Pinpoint the cell where the given text exists, returning its [X, Y] midpoint coordinate. 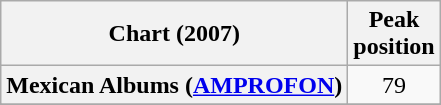
Mexican Albums (AMPROFON) [174, 85]
79 [394, 85]
Chart (2007) [174, 34]
Peakposition [394, 34]
